Determine the [x, y] coordinate at the center of the cell enclosing the given text.  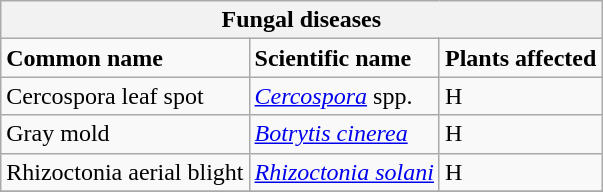
Scientific name [344, 58]
Gray mold [125, 134]
Botrytis cinerea [344, 134]
Common name [125, 58]
Cercospora spp. [344, 96]
Rhizoctonia aerial blight [125, 172]
Fungal diseases [302, 20]
Cercospora leaf spot [125, 96]
Rhizoctonia solani [344, 172]
Plants affected [520, 58]
